From the cell containing the given text, extract its center point as [x, y] coordinate. 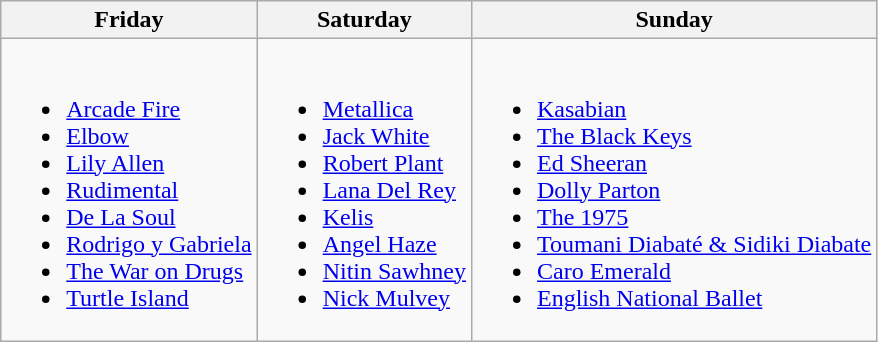
Saturday [364, 20]
Arcade FireElbowLily AllenRudimentalDe La SoulRodrigo y GabrielaThe War on DrugsTurtle Island [129, 190]
Friday [129, 20]
MetallicaJack WhiteRobert PlantLana Del ReyKelisAngel HazeNitin SawhneyNick Mulvey [364, 190]
KasabianThe Black KeysEd SheeranDolly PartonThe 1975Toumani Diabaté & Sidiki DiabateCaro EmeraldEnglish National Ballet [674, 190]
Sunday [674, 20]
